Identify which cell holds the provided text, then report its [X, Y] central coordinate. 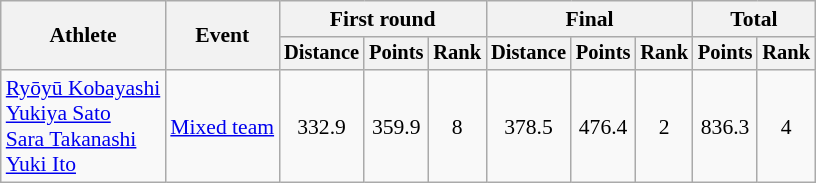
476.4 [603, 126]
Final [590, 19]
2 [664, 126]
Total [754, 19]
378.5 [528, 126]
8 [457, 126]
332.9 [322, 126]
Athlete [84, 36]
Ryōyū KobayashiYukiya SatoSara TakanashiYuki Ito [84, 126]
836.3 [725, 126]
4 [786, 126]
359.9 [396, 126]
First round [382, 19]
Mixed team [222, 126]
Event [222, 36]
